Pinpoint the cell where the given text exists, returning its [x, y] midpoint coordinate. 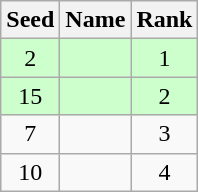
3 [164, 134]
4 [164, 172]
15 [30, 96]
10 [30, 172]
Rank [164, 20]
1 [164, 58]
7 [30, 134]
Seed [30, 20]
Name [96, 20]
